Capture the cell that displays the provided text and extract its [x, y] central coordinate. 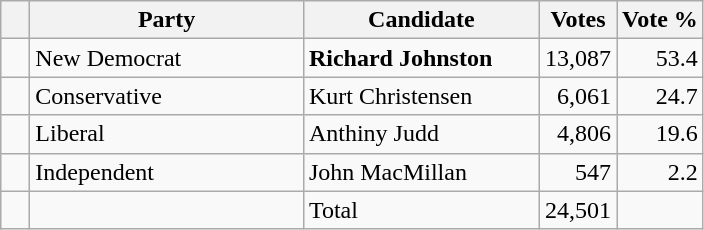
Richard Johnston [421, 58]
Independent [167, 172]
6,061 [578, 96]
Votes [578, 20]
Party [167, 20]
24.7 [660, 96]
24,501 [578, 210]
4,806 [578, 134]
547 [578, 172]
Kurt Christensen [421, 96]
Conservative [167, 96]
Total [421, 210]
John MacMillan [421, 172]
Vote % [660, 20]
19.6 [660, 134]
53.4 [660, 58]
Candidate [421, 20]
New Democrat [167, 58]
Liberal [167, 134]
13,087 [578, 58]
2.2 [660, 172]
Anthiny Judd [421, 134]
